Extract the (x, y) coordinate from the center of the cell holding the provided text.  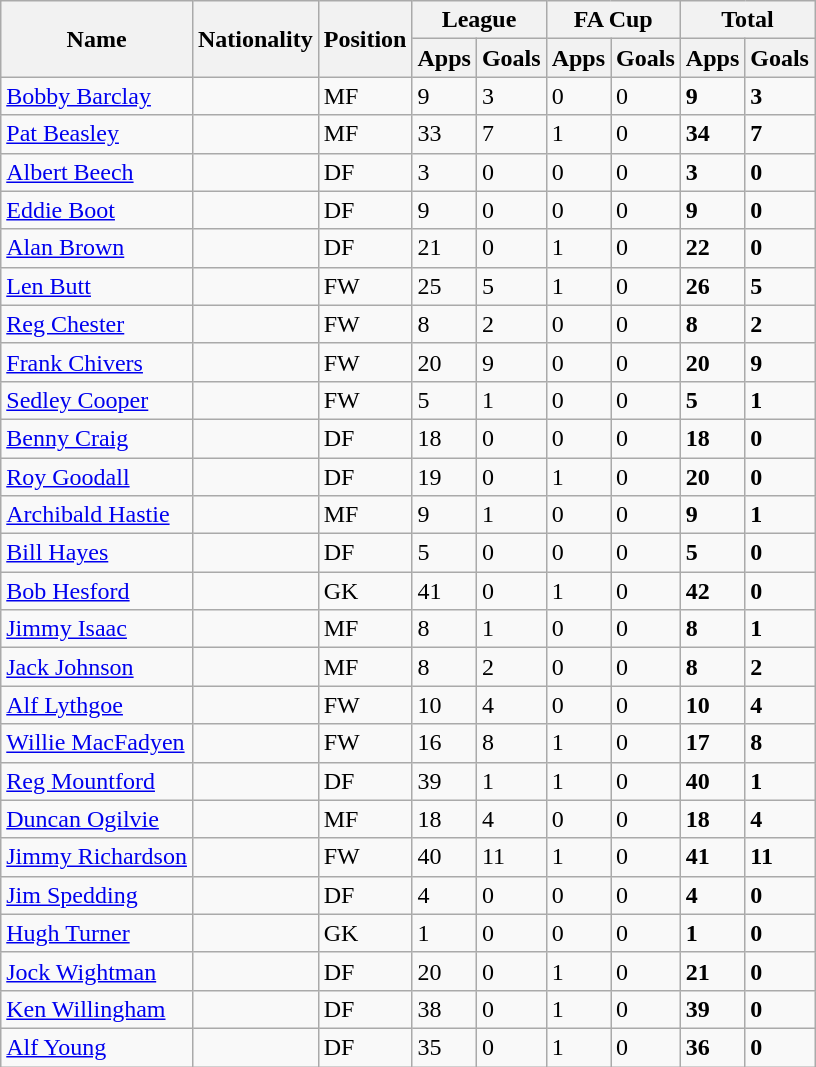
Pat Beasley (97, 134)
Len Butt (97, 286)
Jimmy Isaac (97, 629)
Jack Johnson (97, 667)
FA Cup (613, 20)
Roy Goodall (97, 477)
Reg Mountford (97, 781)
26 (712, 286)
Alan Brown (97, 248)
Archibald Hastie (97, 515)
Alf Lythgoe (97, 705)
38 (444, 1009)
35 (444, 1047)
Benny Craig (97, 438)
33 (444, 134)
Jimmy Richardson (97, 857)
Name (97, 39)
16 (444, 743)
Alf Young (97, 1047)
Nationality (255, 39)
36 (712, 1047)
Sedley Cooper (97, 400)
League (479, 20)
42 (712, 591)
34 (712, 134)
Bob Hesford (97, 591)
Jock Wightman (97, 971)
Reg Chester (97, 324)
Ken Willingham (97, 1009)
25 (444, 286)
Position (365, 39)
17 (712, 743)
19 (444, 477)
Duncan Ogilvie (97, 819)
Bill Hayes (97, 553)
Hugh Turner (97, 933)
Bobby Barclay (97, 96)
Albert Beech (97, 172)
Frank Chivers (97, 362)
Willie MacFadyen (97, 743)
Total (747, 20)
Eddie Boot (97, 210)
Jim Spedding (97, 895)
22 (712, 248)
